From the cell containing the given text, extract its center point as [x, y] coordinate. 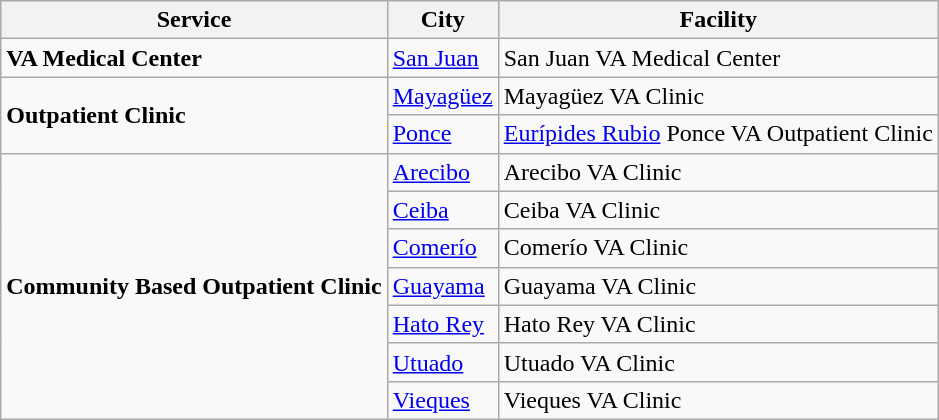
Ponce [442, 134]
Vieques [442, 400]
City [442, 20]
Mayagüez [442, 96]
San Juan [442, 58]
Comerío [442, 248]
Guayama [442, 286]
San Juan VA Medical Center [718, 58]
Facility [718, 20]
Guayama VA Clinic [718, 286]
Arecibo VA Clinic [718, 172]
Eurípides Rubio Ponce VA Outpatient Clinic [718, 134]
Comerío VA Clinic [718, 248]
Arecibo [442, 172]
Mayagüez VA Clinic [718, 96]
Outpatient Clinic [194, 115]
Utuado [442, 362]
Hato Rey [442, 324]
VA Medical Center [194, 58]
Ceiba [442, 210]
Community Based Outpatient Clinic [194, 286]
Hato Rey VA Clinic [718, 324]
Service [194, 20]
Vieques VA Clinic [718, 400]
Utuado VA Clinic [718, 362]
Ceiba VA Clinic [718, 210]
